Locate the cell with the specified text and output its [X, Y] center coordinate. 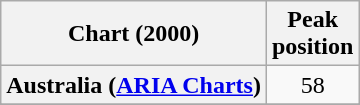
Australia (ARIA Charts) [134, 85]
Peakposition [312, 34]
Chart (2000) [134, 34]
58 [312, 85]
